Search for the cell housing the specified text and yield its (x, y) center coordinate. 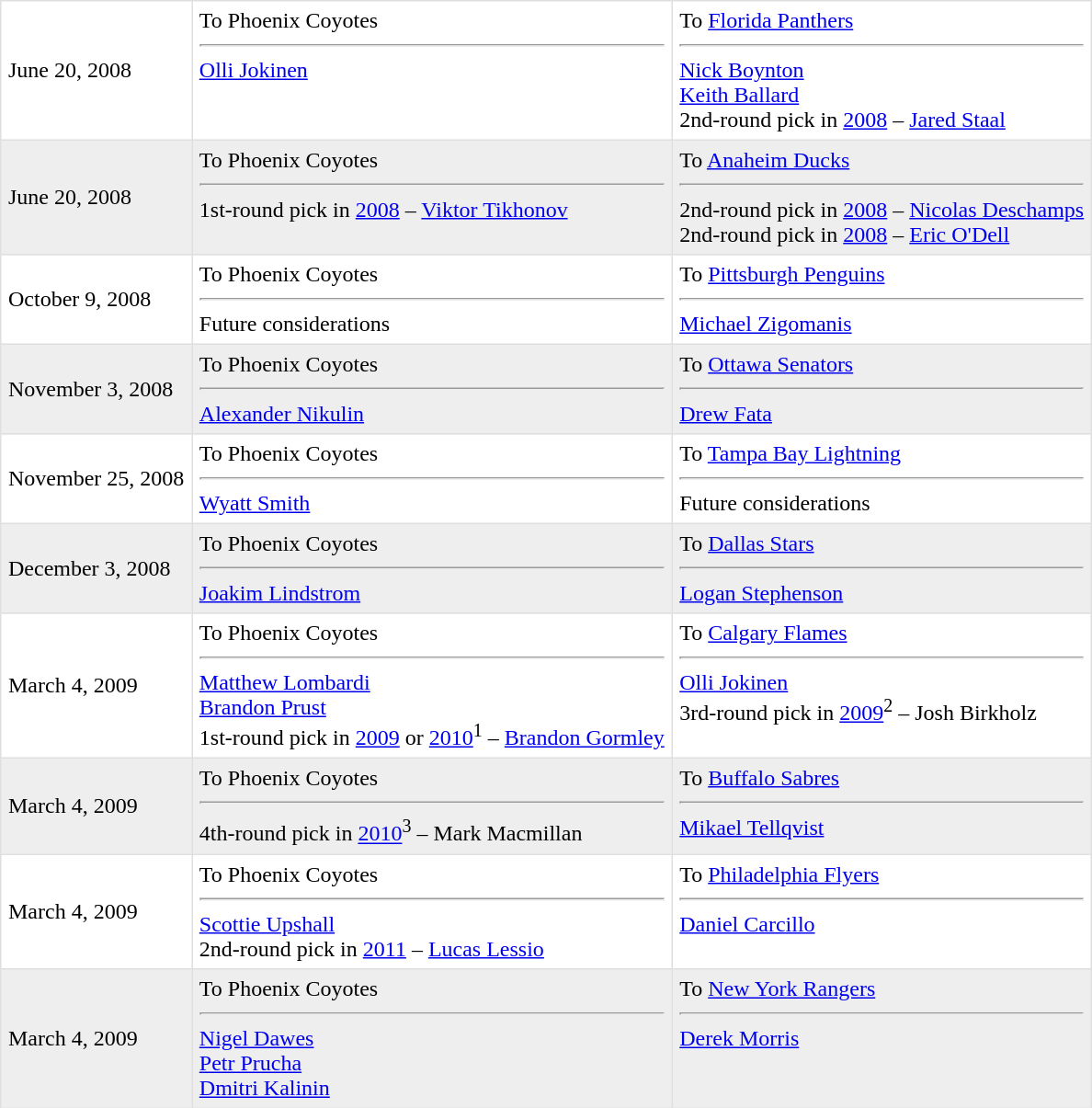
To Phoenix Coyotes Matthew LombardiBrandon Prust1st-round pick in 2009 or 20101 – Brandon Gormley (432, 686)
To Anaheim Ducks 2nd-round pick in 2008 – Nicolas Deschamps2nd-round pick in 2008 – Eric O'Dell (882, 197)
To Calgary Flames Olli Jokinen3rd-round pick in 20092 – Josh Birkholz (882, 686)
November 25, 2008 (97, 479)
To Phoenix Coyotes 1st-round pick in 2008 – Viktor Tikhonov (432, 197)
To Phoenix Coyotes Nigel DawesPetr PruchaDmitri Kalinin (432, 1038)
To Phoenix Coyotes Olli Jokinen (432, 71)
To Pittsburgh Penguins Michael Zigomanis (882, 300)
To Dallas Stars Logan Stephenson (882, 568)
December 3, 2008 (97, 568)
To New York Rangers Derek Morris (882, 1038)
To Buffalo Sabres Mikael Tellqvist (882, 806)
To Tampa Bay Lightning Future considerations (882, 479)
To Phoenix Coyotes Scottie Upshall2nd-round pick in 2011 – Lucas Lessio (432, 911)
November 3, 2008 (97, 389)
To Phoenix Coyotes Wyatt Smith (432, 479)
To Phoenix Coyotes Alexander Nikulin (432, 389)
To Phoenix Coyotes 4th-round pick in 20103 – Mark Macmillan (432, 806)
To Philadelphia Flyers Daniel Carcillo (882, 911)
October 9, 2008 (97, 300)
To Phoenix Coyotes Joakim Lindstrom (432, 568)
To Ottawa Senators Drew Fata (882, 389)
To Florida Panthers Nick BoyntonKeith Ballard2nd-round pick in 2008 – Jared Staal (882, 71)
To Phoenix Coyotes Future considerations (432, 300)
